Return (x, y) of the center of cell containing provided text 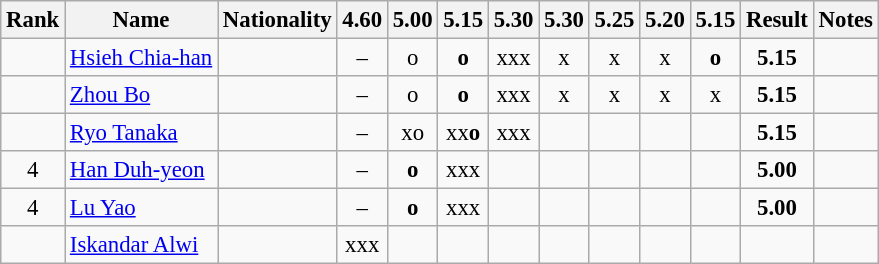
Zhou Bo (142, 95)
Ryo Tanaka (142, 133)
Result (778, 20)
Iskandar Alwi (142, 245)
Lu Yao (142, 208)
5.20 (665, 20)
Rank (33, 20)
xo (412, 133)
5.25 (614, 20)
4.60 (362, 20)
Han Duh-yeon (142, 170)
Notes (846, 20)
Hsieh Chia-han (142, 58)
Nationality (278, 20)
xxo (463, 133)
Name (142, 20)
